From the cell containing the given text, extract its center point as [X, Y] coordinate. 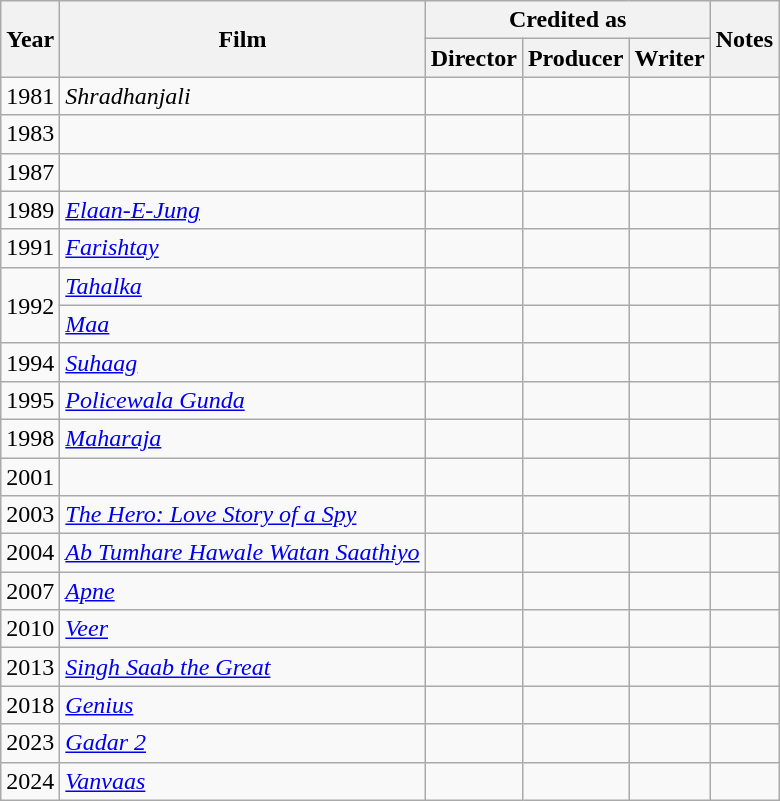
Maa [242, 324]
1983 [30, 134]
Notes [744, 39]
Genius [242, 705]
2018 [30, 705]
1987 [30, 172]
Singh Saab the Great [242, 667]
Apne [242, 591]
2004 [30, 553]
Suhaag [242, 362]
2023 [30, 743]
Policewala Gunda [242, 400]
2024 [30, 781]
2001 [30, 477]
1991 [30, 248]
2010 [30, 629]
The Hero: Love Story of a Spy [242, 515]
Shradhanjali [242, 96]
Ab Tumhare Hawale Watan Saathiyo [242, 553]
1989 [30, 210]
Director [474, 58]
1998 [30, 438]
Tahalka [242, 286]
1981 [30, 96]
Gadar 2 [242, 743]
1992 [30, 305]
1995 [30, 400]
2013 [30, 667]
Vanvaas [242, 781]
Elaan-E-Jung [242, 210]
1994 [30, 362]
2003 [30, 515]
Credited as [568, 20]
Veer [242, 629]
Maharaja [242, 438]
Year [30, 39]
Farishtay [242, 248]
Film [242, 39]
2007 [30, 591]
Producer [576, 58]
Writer [670, 58]
